Locate the cell with the specified text and output its [X, Y] center coordinate. 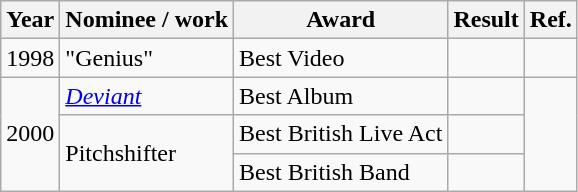
Best Album [341, 96]
Ref. [550, 20]
"Genius" [147, 58]
Pitchshifter [147, 153]
Year [30, 20]
Result [486, 20]
2000 [30, 134]
Best British Live Act [341, 134]
Best British Band [341, 172]
Award [341, 20]
1998 [30, 58]
Deviant [147, 96]
Best Video [341, 58]
Nominee / work [147, 20]
